Search for the cell housing the specified text and yield its [X, Y] center coordinate. 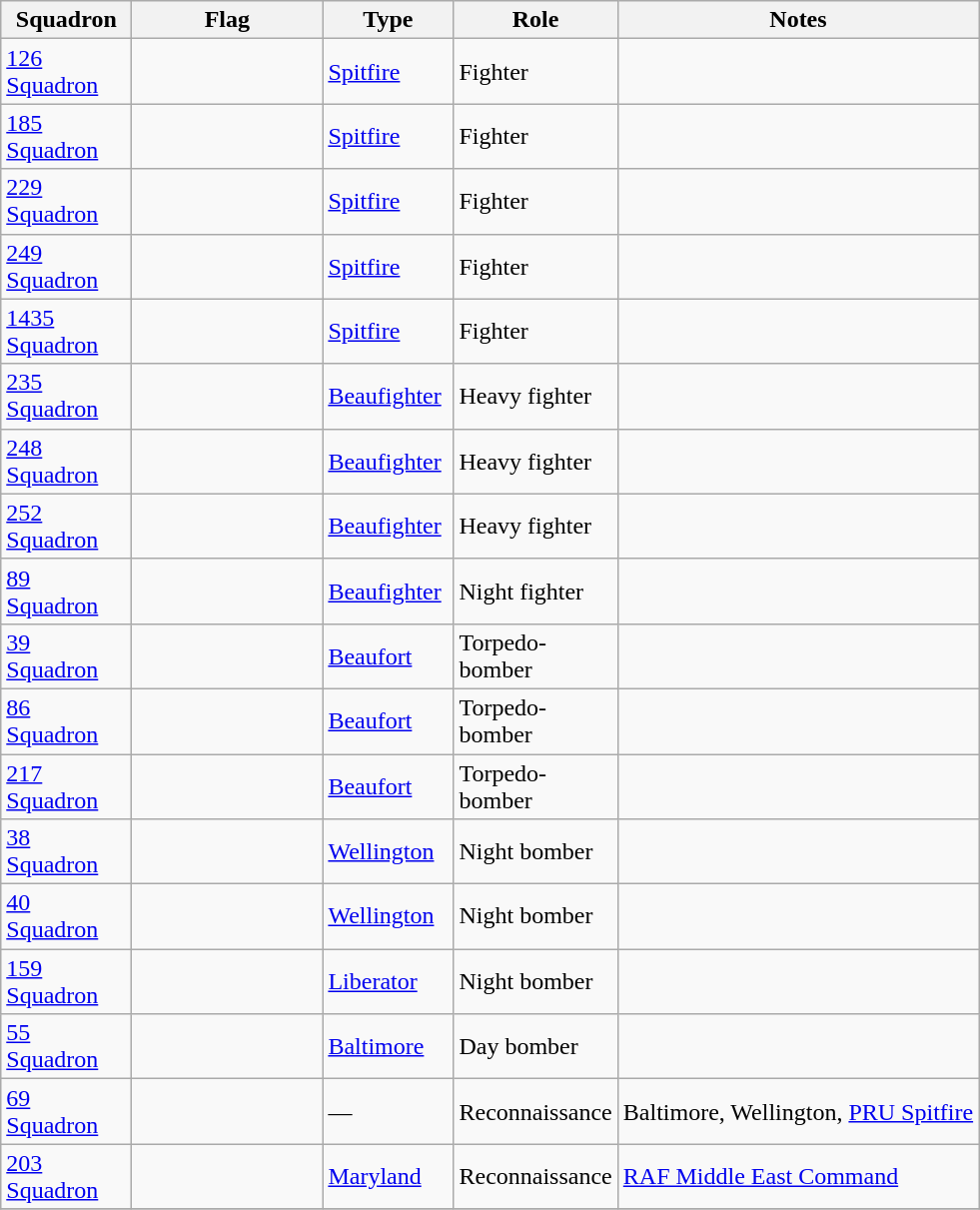
RAF Middle East Command [797, 1177]
Maryland [388, 1177]
252 Squadron [66, 526]
217 Squadron [66, 785]
Liberator [388, 981]
Type [388, 20]
Notes [797, 20]
39 Squadron [66, 655]
Night fighter [535, 592]
69 Squadron [66, 1111]
55 Squadron [66, 1047]
Role [535, 20]
89 Squadron [66, 592]
86 Squadron [66, 721]
— [388, 1111]
38 Squadron [66, 851]
159 Squadron [66, 981]
40 Squadron [66, 917]
Flag [228, 20]
235 Squadron [66, 396]
185 Squadron [66, 136]
Day bomber [535, 1047]
203 Squadron [66, 1177]
249 Squadron [66, 266]
126 Squadron [66, 72]
229 Squadron [66, 202]
Squadron [66, 20]
Baltimore [388, 1047]
Baltimore, Wellington, PRU Spitfire [797, 1111]
248 Squadron [66, 462]
1435 Squadron [66, 332]
